Find where the given text appears and provide that cell's center as [X, Y] coordinate. 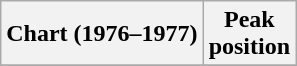
Chart (1976–1977) [102, 34]
Peakposition [249, 34]
